Find where the given text appears and provide that cell's center as (X, Y) coordinate. 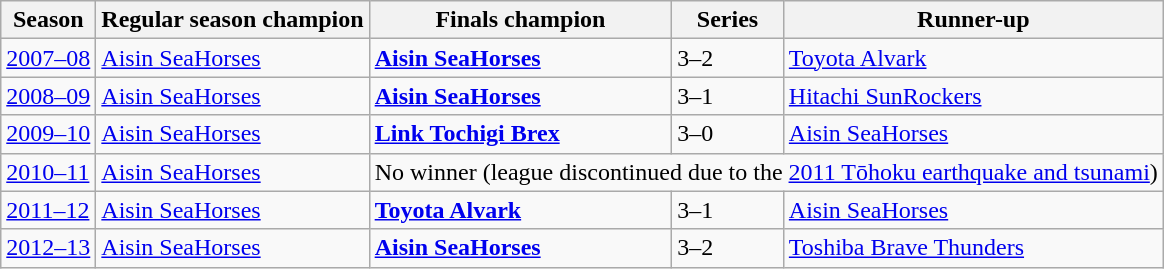
Regular season champion (232, 20)
Season (48, 20)
Finals champion (520, 20)
2009–10 (48, 134)
3–0 (728, 134)
2010–11 (48, 172)
Series (728, 20)
Toshiba Brave Thunders (973, 248)
2008–09 (48, 96)
Link Tochigi Brex (520, 134)
Runner-up (973, 20)
2011–12 (48, 210)
2007–08 (48, 58)
No winner (league discontinued due to the 2011 Tōhoku earthquake and tsunami) (766, 172)
Hitachi SunRockers (973, 96)
2012–13 (48, 248)
